Return the [X, Y] coordinate for the center point of the cell that contains the specified text.  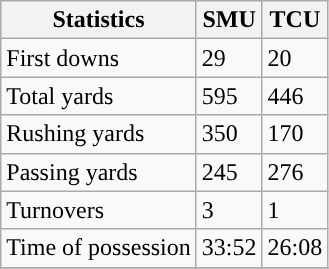
245 [229, 172]
First downs [99, 58]
350 [229, 134]
Rushing yards [99, 134]
SMU [229, 20]
20 [295, 58]
Total yards [99, 96]
TCU [295, 20]
Turnovers [99, 210]
276 [295, 172]
29 [229, 58]
3 [229, 210]
170 [295, 134]
1 [295, 210]
33:52 [229, 248]
26:08 [295, 248]
Time of possession [99, 248]
595 [229, 96]
446 [295, 96]
Statistics [99, 20]
Passing yards [99, 172]
